From the cell containing the given text, extract its center point as [x, y] coordinate. 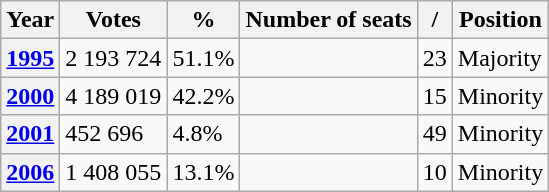
23 [434, 58]
51.1% [204, 58]
% [204, 20]
10 [434, 172]
/ [434, 20]
42.2% [204, 96]
13.1% [204, 172]
Position [500, 20]
15 [434, 96]
1995 [30, 58]
4.8% [204, 134]
2001 [30, 134]
Votes [114, 20]
49 [434, 134]
452 696 [114, 134]
2 193 724 [114, 58]
2000 [30, 96]
Year [30, 20]
Number of seats [328, 20]
4 189 019 [114, 96]
1 408 055 [114, 172]
2006 [30, 172]
Majority [500, 58]
